From the cell containing the given text, extract its center point as [X, Y] coordinate. 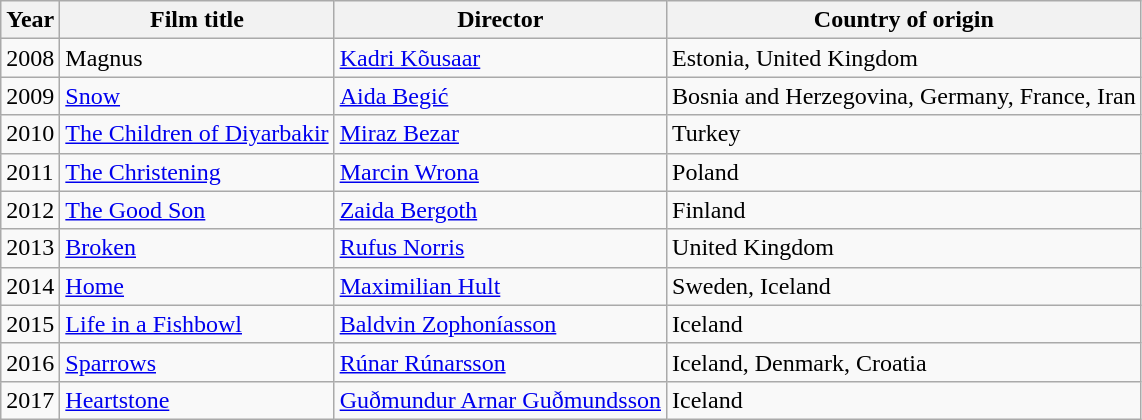
2008 [30, 58]
Rufus Norris [500, 248]
2016 [30, 362]
2010 [30, 134]
Home [197, 286]
Marcin Wrona [500, 172]
Sparrows [197, 362]
Miraz Bezar [500, 134]
Aida Begić [500, 96]
Guðmundur Arnar Guðmundsson [500, 400]
Rúnar Rúnarsson [500, 362]
Film title [197, 20]
2015 [30, 324]
Magnus [197, 58]
2009 [30, 96]
Zaida Bergoth [500, 210]
United Kingdom [904, 248]
The Children of Diyarbakir [197, 134]
Director [500, 20]
Life in a Fishbowl [197, 324]
Estonia, United Kingdom [904, 58]
2012 [30, 210]
The Christening [197, 172]
2014 [30, 286]
Bosnia and Herzegovina, Germany, France, Iran [904, 96]
Poland [904, 172]
Iceland, Denmark, Croatia [904, 362]
Kadri Kõusaar [500, 58]
Baldvin Zophoníasson [500, 324]
The Good Son [197, 210]
Finland [904, 210]
2013 [30, 248]
Country of origin [904, 20]
2011 [30, 172]
Heartstone [197, 400]
Maximilian Hult [500, 286]
Broken [197, 248]
2017 [30, 400]
Sweden, Iceland [904, 286]
Snow [197, 96]
Year [30, 20]
Turkey [904, 134]
